Scan for the cell matching the given text and deliver its (x, y) coordinate at center. 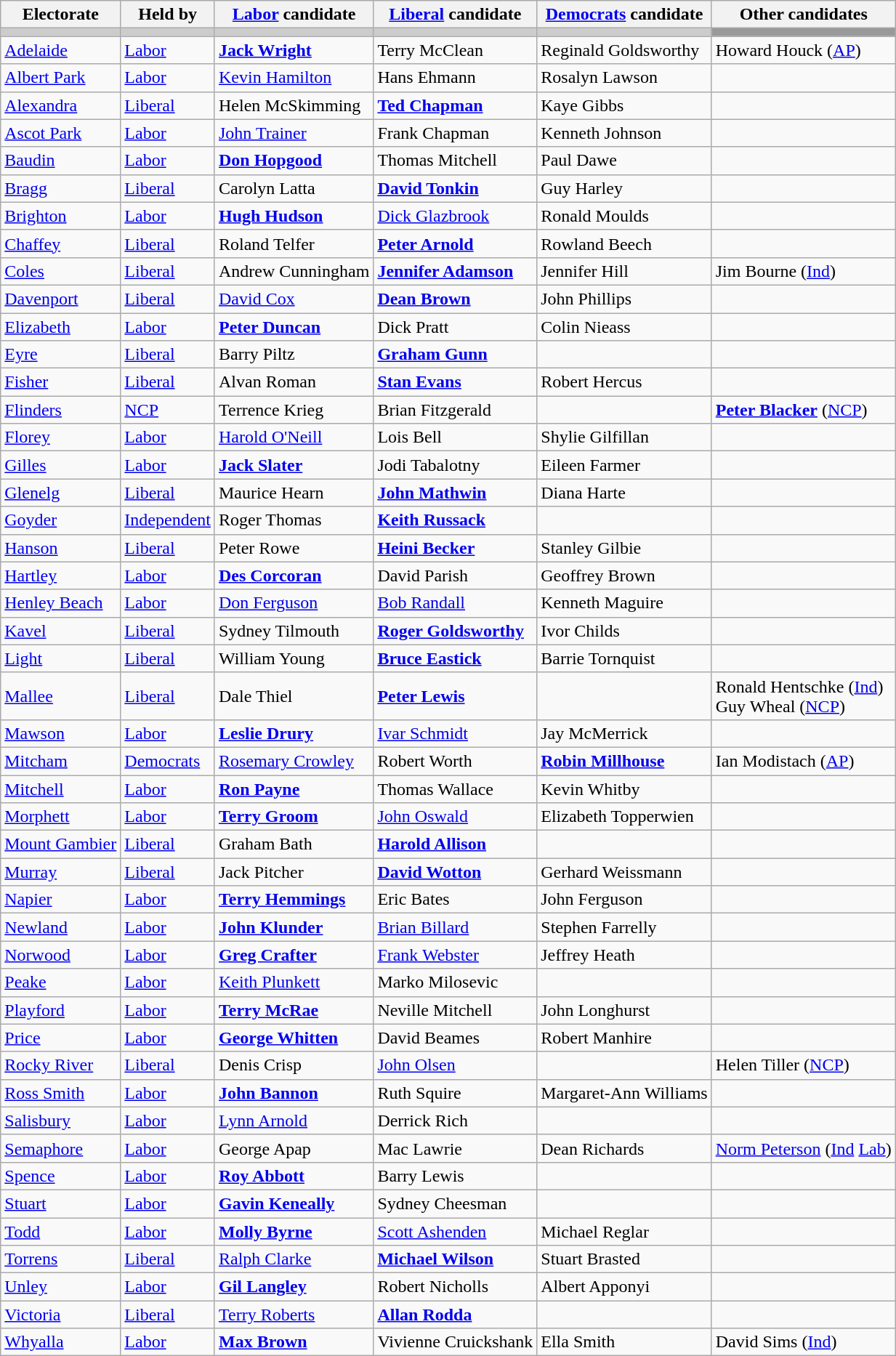
Bragg (61, 188)
Newland (61, 927)
Stephen Farrelly (624, 927)
Electorate (61, 15)
William Young (294, 658)
Terry Hemmings (294, 900)
Kavel (61, 631)
Held by (168, 15)
Ron Payne (294, 788)
Victoria (61, 1315)
Lois Bell (455, 437)
Robert Manhire (624, 1038)
Thomas Mitchell (455, 161)
Eileen Farmer (624, 465)
Jack Slater (294, 465)
John Oswald (455, 817)
Robert Nicholls (455, 1287)
Roy Abbott (294, 1176)
Carolyn Latta (294, 188)
Keith Plunkett (294, 982)
Kevin Hamilton (294, 78)
Elizabeth Topperwien (624, 817)
Terry Roberts (294, 1315)
Neville Mitchell (455, 1010)
Leslie Drury (294, 733)
Hans Ehmann (455, 78)
Helen McSkimming (294, 105)
Hartley (61, 576)
Whyalla (61, 1342)
Diana Harte (624, 493)
John Klunder (294, 927)
Ted Chapman (455, 105)
Molly Byrne (294, 1232)
Eyre (61, 355)
Mitcham (61, 761)
Terry McClean (455, 50)
Peter Blacker (NCP) (804, 410)
Mount Gambier (61, 844)
Liberal candidate (455, 15)
Robert Hercus (624, 382)
Alvan Roman (294, 382)
Ella Smith (624, 1342)
NCP (168, 410)
Gilles (61, 465)
Democrats candidate (624, 15)
Albert Apponyi (624, 1287)
Torrens (61, 1259)
Colin Nieass (624, 326)
Marko Milosevic (455, 982)
Stuart (61, 1203)
Michael Reglar (624, 1232)
Howard Houck (AP) (804, 50)
Ivor Childs (624, 631)
Paul Dawe (624, 161)
Mitchell (61, 788)
Florey (61, 437)
Rocky River (61, 1065)
Reginald Goldsworthy (624, 50)
Morphett (61, 817)
Salisbury (61, 1121)
John Phillips (624, 299)
Fisher (61, 382)
Mallee (61, 696)
Des Corcoran (294, 576)
Price (61, 1038)
Rosalyn Lawson (624, 78)
Norwood (61, 955)
Kevin Whitby (624, 788)
David Sims (Ind) (804, 1342)
Kenneth Johnson (624, 133)
Robin Millhouse (624, 761)
Dick Pratt (455, 326)
Shylie Gilfillan (624, 437)
Albert Park (61, 78)
Barry Piltz (294, 355)
Dick Glazbrook (455, 216)
Roland Telfer (294, 243)
Gil Langley (294, 1287)
Terrence Krieg (294, 410)
Sydney Tilmouth (294, 631)
John Trainer (294, 133)
Guy Harley (624, 188)
Playford (61, 1010)
Harold Allison (455, 844)
Roger Goldsworthy (455, 631)
Barry Lewis (455, 1176)
Vivienne Cruickshank (455, 1342)
Graham Bath (294, 844)
Jim Bourne (Ind) (804, 271)
John Bannon (294, 1093)
Ivar Schmidt (455, 733)
Scott Ashenden (455, 1232)
Dale Thiel (294, 696)
Jack Wright (294, 50)
Derrick Rich (455, 1121)
Ronald Hentschke (Ind) Guy Wheal (NCP) (804, 696)
Frank Webster (455, 955)
Stanley Gilbie (624, 548)
Other candidates (804, 15)
Terry Groom (294, 817)
Ross Smith (61, 1093)
Ronald Moulds (624, 216)
Elizabeth (61, 326)
Harold O'Neill (294, 437)
David Tonkin (455, 188)
Roger Thomas (294, 520)
Sydney Cheesman (455, 1203)
Graham Gunn (455, 355)
Allan Rodda (455, 1315)
Murray (61, 872)
Stuart Brasted (624, 1259)
Kenneth Maguire (624, 603)
Peter Duncan (294, 326)
Max Brown (294, 1342)
Stan Evans (455, 382)
Jay McMerrick (624, 733)
John Longhurst (624, 1010)
Denis Crisp (294, 1065)
Flinders (61, 410)
Jodi Tabalotny (455, 465)
Lynn Arnold (294, 1121)
Heini Becker (455, 548)
Ralph Clarke (294, 1259)
Bruce Eastick (455, 658)
Independent (168, 520)
Don Hopgood (294, 161)
Chaffey (61, 243)
Peter Rowe (294, 548)
Jennifer Adamson (455, 271)
Coles (61, 271)
Alexandra (61, 105)
Hanson (61, 548)
Brian Billard (455, 927)
David Wotton (455, 872)
Henley Beach (61, 603)
Helen Tiller (NCP) (804, 1065)
Hugh Hudson (294, 216)
Ruth Squire (455, 1093)
Spence (61, 1176)
Kaye Gibbs (624, 105)
Goyder (61, 520)
Rosemary Crowley (294, 761)
Peter Arnold (455, 243)
Semaphore (61, 1148)
Glenelg (61, 493)
David Parish (455, 576)
Adelaide (61, 50)
Jennifer Hill (624, 271)
Peter Lewis (455, 696)
Michael Wilson (455, 1259)
Napier (61, 900)
Brian Fitzgerald (455, 410)
John Mathwin (455, 493)
Gavin Keneally (294, 1203)
Dean Richards (624, 1148)
David Cox (294, 299)
Jeffrey Heath (624, 955)
Geoffrey Brown (624, 576)
John Olsen (455, 1065)
Todd (61, 1232)
Keith Russack (455, 520)
George Whitten (294, 1038)
Thomas Wallace (455, 788)
Mac Lawrie (455, 1148)
Terry McRae (294, 1010)
Davenport (61, 299)
Maurice Hearn (294, 493)
Peake (61, 982)
Dean Brown (455, 299)
Ian Modistach (AP) (804, 761)
Light (61, 658)
Eric Bates (455, 900)
Greg Crafter (294, 955)
Unley (61, 1287)
George Apap (294, 1148)
Don Ferguson (294, 603)
Rowland Beech (624, 243)
Brighton (61, 216)
Jack Pitcher (294, 872)
John Ferguson (624, 900)
Labor candidate (294, 15)
Ascot Park (61, 133)
Norm Peterson (Ind Lab) (804, 1148)
Bob Randall (455, 603)
Gerhard Weissmann (624, 872)
David Beames (455, 1038)
Margaret-Ann Williams (624, 1093)
Robert Worth (455, 761)
Democrats (168, 761)
Baudin (61, 161)
Barrie Tornquist (624, 658)
Andrew Cunningham (294, 271)
Frank Chapman (455, 133)
Mawson (61, 733)
